Output the [X, Y] coordinate of the center of the cell containing the given text.  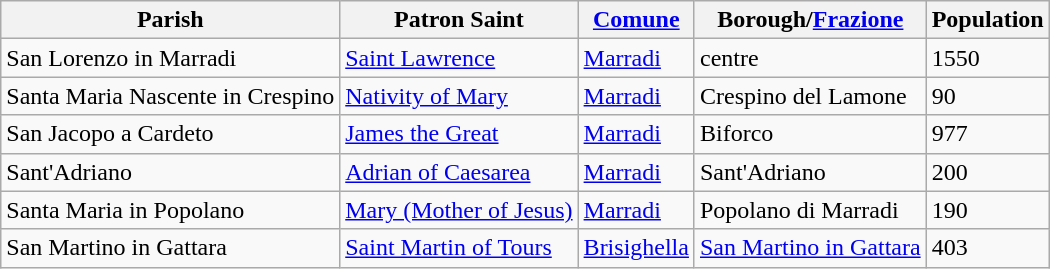
Popolano di Marradi [810, 210]
Population [988, 20]
Saint Martin of Tours [459, 248]
Santa Maria Nascente in Crespino [170, 96]
190 [988, 210]
90 [988, 96]
Saint Lawrence [459, 58]
Santa Maria in Popolano [170, 210]
Crespino del Lamone [810, 96]
Mary (Mother of Jesus) [459, 210]
Brisighella [636, 248]
Patron Saint [459, 20]
centre [810, 58]
James the Great [459, 134]
403 [988, 248]
977 [988, 134]
200 [988, 172]
1550 [988, 58]
Adrian of Caesarea [459, 172]
San Jacopo a Cardeto [170, 134]
Nativity of Mary [459, 96]
San Lorenzo in Marradi [170, 58]
Biforco [810, 134]
Comune [636, 20]
Parish [170, 20]
Borough/Frazione [810, 20]
